Locate the cell with the specified text and output its [x, y] center coordinate. 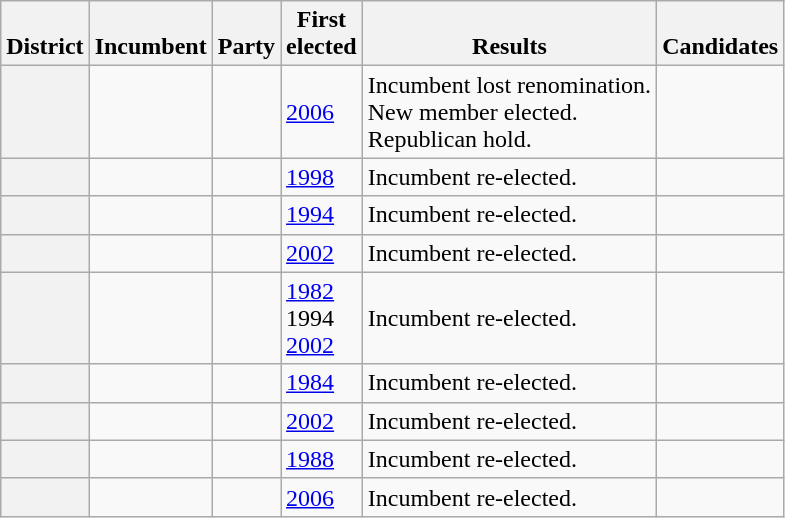
1998 [322, 177]
1984 [322, 383]
Incumbent [150, 34]
District [45, 34]
Results [509, 34]
Party [246, 34]
Firstelected [322, 34]
Candidates [720, 34]
1994 [322, 215]
19821994 2002 [322, 318]
1988 [322, 459]
Incumbent lost renomination.New member elected.Republican hold. [509, 112]
